For the text-containing cell, return its midpoint in [x, y] coordinate format. 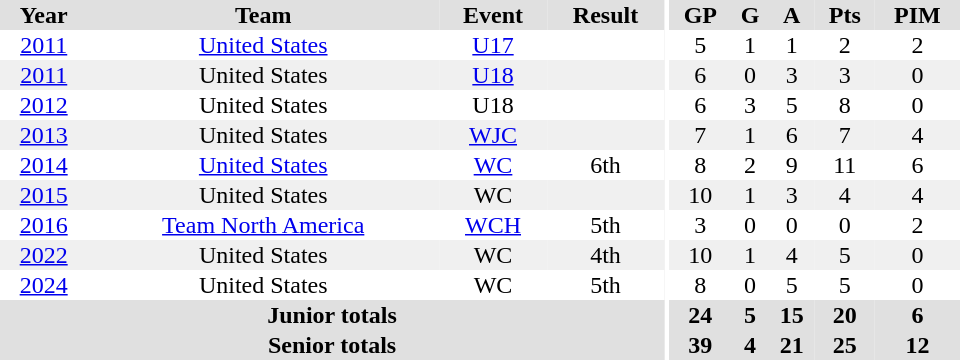
2015 [44, 195]
WJC [493, 135]
PIM [918, 15]
Team North America [263, 225]
4th [606, 255]
2024 [44, 285]
Event [493, 15]
WCH [493, 225]
A [792, 15]
Junior totals [332, 315]
GP [700, 15]
Year [44, 15]
25 [845, 345]
Team [263, 15]
2014 [44, 165]
U17 [493, 45]
Pts [845, 15]
G [750, 15]
9 [792, 165]
2013 [44, 135]
39 [700, 345]
Senior totals [332, 345]
15 [792, 315]
2012 [44, 105]
2022 [44, 255]
21 [792, 345]
2016 [44, 225]
Result [606, 15]
20 [845, 315]
24 [700, 315]
11 [845, 165]
12 [918, 345]
6th [606, 165]
